From the cell containing the given text, extract its center point as [X, Y] coordinate. 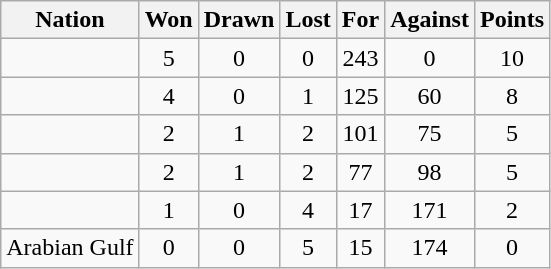
174 [430, 248]
Nation [70, 20]
Arabian Gulf [70, 248]
Drawn [239, 20]
Points [512, 20]
Against [430, 20]
125 [360, 96]
10 [512, 58]
60 [430, 96]
171 [430, 210]
77 [360, 172]
8 [512, 96]
101 [360, 134]
Won [168, 20]
Lost [308, 20]
98 [430, 172]
For [360, 20]
15 [360, 248]
17 [360, 210]
243 [360, 58]
75 [430, 134]
